Determine the (X, Y) coordinate at the center of the cell enclosing the given text.  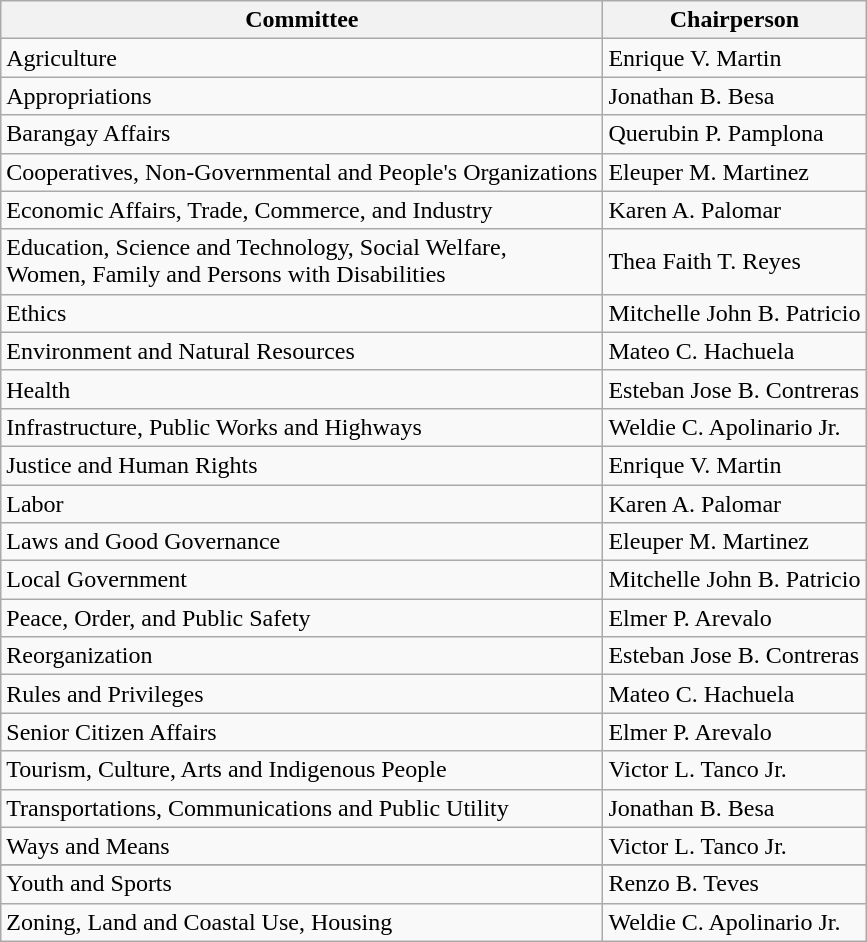
Barangay Affairs (302, 134)
Economic Affairs, Trade, Commerce, and Industry (302, 210)
Justice and Human Rights (302, 465)
Thea Faith T. Reyes (734, 262)
Local Government (302, 580)
Environment and Natural Resources (302, 351)
Cooperatives, Non-Governmental and People's Organizations (302, 172)
Transportations, Communications and Public Utility (302, 808)
Tourism, Culture, Arts and Indigenous People (302, 770)
Laws and Good Governance (302, 542)
Agriculture (302, 58)
Committee (302, 20)
Senior Citizen Affairs (302, 732)
Renzo B. Teves (734, 884)
Appropriations (302, 96)
Ethics (302, 313)
Rules and Privileges (302, 694)
Zoning, Land and Coastal Use, Housing (302, 922)
Education, Science and Technology, Social Welfare,Women, Family and Persons with Disabilities (302, 262)
Querubin P. Pamplona (734, 134)
Infrastructure, Public Works and Highways (302, 427)
Reorganization (302, 656)
Health (302, 389)
Youth and Sports (302, 884)
Peace, Order, and Public Safety (302, 618)
Chairperson (734, 20)
Labor (302, 503)
Ways and Means (302, 846)
